Find where the given text appears and provide that cell's center as [X, Y] coordinate. 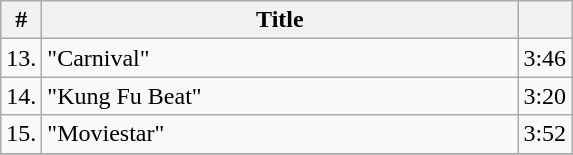
"Moviestar" [280, 134]
3:52 [545, 134]
# [22, 20]
13. [22, 58]
3:20 [545, 96]
"Kung Fu Beat" [280, 96]
"Carnival" [280, 58]
Title [280, 20]
14. [22, 96]
15. [22, 134]
3:46 [545, 58]
